Locate the cell with the specified text and output its [X, Y] center coordinate. 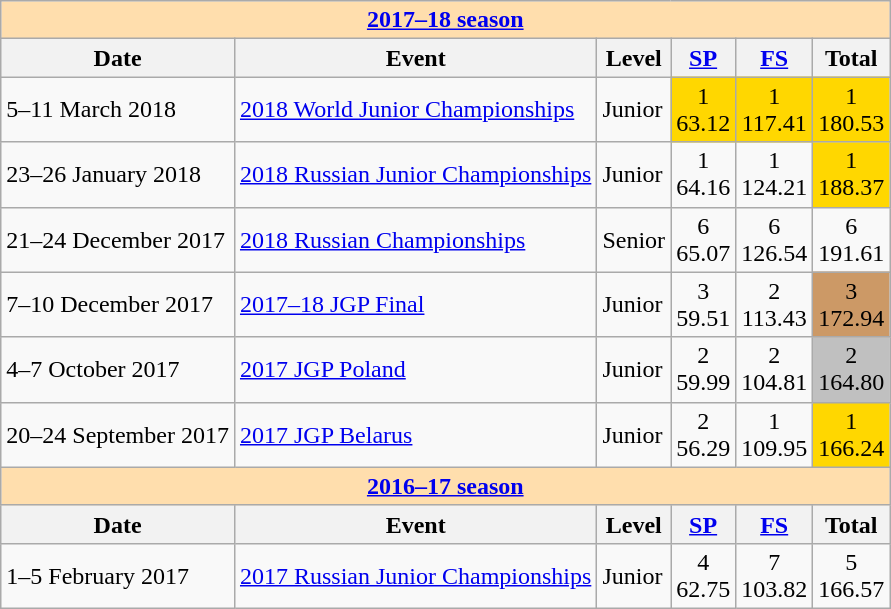
3 172.94 [852, 304]
5–11 March 2018 [118, 110]
2017 JGP Poland [415, 370]
6 191.61 [852, 240]
2 104.81 [774, 370]
6 65.07 [704, 240]
2017–18 JGP Final [415, 304]
2016–17 season [446, 486]
1 63.12 [704, 110]
2 164.80 [852, 370]
2018 Russian Junior Championships [415, 174]
2018 Russian Championships [415, 240]
4–7 October 2017 [118, 370]
20–24 September 2017 [118, 434]
1 124.21 [774, 174]
1 166.24 [852, 434]
7–10 December 2017 [118, 304]
7 103.82 [774, 576]
2017 JGP Belarus [415, 434]
4 62.75 [704, 576]
Senior [634, 240]
2 113.43 [774, 304]
6 126.54 [774, 240]
2 56.29 [704, 434]
1 180.53 [852, 110]
1 109.95 [774, 434]
1 188.37 [852, 174]
21–24 December 2017 [118, 240]
23–26 January 2018 [118, 174]
1–5 February 2017 [118, 576]
2 59.99 [704, 370]
3 59.51 [704, 304]
1 64.16 [704, 174]
2017 Russian Junior Championships [415, 576]
1 117.41 [774, 110]
2017–18 season [446, 20]
5 166.57 [852, 576]
2018 World Junior Championships [415, 110]
